Find where the given text appears and provide that cell's center as (x, y) coordinate. 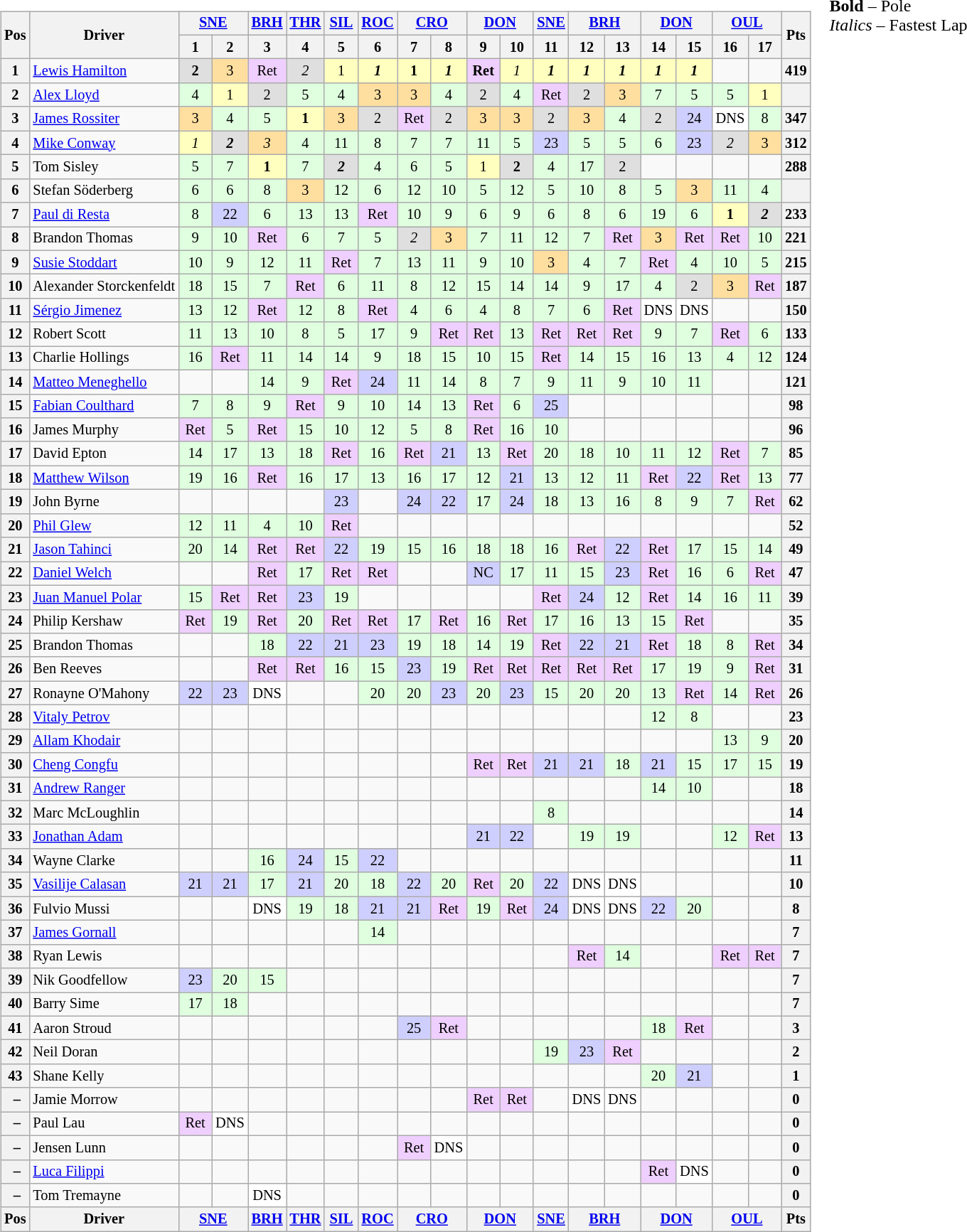
32 (15, 813)
Cheng Congfu (104, 765)
Aaron Stroud (104, 1028)
419 (796, 71)
41 (15, 1028)
85 (796, 454)
Robert Scott (104, 334)
Charlie Hollings (104, 358)
29 (15, 741)
77 (796, 478)
Fulvio Mussi (104, 909)
Susie Stoddart (104, 262)
30 (15, 765)
Shane Kelly (104, 1076)
Jamie Morrow (104, 1100)
Marc McLoughlin (104, 813)
52 (796, 525)
Fabian Coulthard (104, 406)
215 (796, 262)
Matteo Meneghello (104, 382)
288 (796, 167)
Daniel Welch (104, 574)
38 (15, 956)
Jonathan Adam (104, 837)
Tom Tremayne (104, 1196)
347 (796, 119)
221 (796, 239)
28 (15, 717)
Luca Filippi (104, 1172)
Ronayne O'Mahony (104, 693)
James Gornall (104, 933)
James Rossiter (104, 119)
187 (796, 286)
98 (796, 406)
Mike Conway (104, 143)
Neil Doran (104, 1052)
Alexander Storckenfeldt (104, 286)
Wayne Clarke (104, 861)
Jensen Lunn (104, 1147)
David Epton (104, 454)
Phil Glew (104, 525)
Vitaly Petrov (104, 717)
Ryan Lewis (104, 956)
Tom Sisley (104, 167)
49 (796, 550)
Vasilije Calasan (104, 884)
Jason Tahinci (104, 550)
Paul di Resta (104, 215)
John Byrne (104, 502)
Stefan Söderberg (104, 191)
Lewis Hamilton (104, 71)
27 (15, 693)
Matthew Wilson (104, 478)
Juan Manuel Polar (104, 597)
James Murphy (104, 430)
NC (483, 574)
96 (796, 430)
150 (796, 311)
62 (796, 502)
37 (15, 933)
121 (796, 382)
43 (15, 1076)
Sérgio Jimenez (104, 311)
133 (796, 334)
Allam Khodair (104, 741)
Ben Reeves (104, 669)
124 (796, 358)
Nik Goodfellow (104, 980)
312 (796, 143)
40 (15, 1005)
36 (15, 909)
Alex Lloyd (104, 95)
233 (796, 215)
Paul Lau (104, 1124)
42 (15, 1052)
33 (15, 837)
47 (796, 574)
Barry Sime (104, 1005)
Philip Kershaw (104, 621)
Andrew Ranger (104, 789)
